Scan for the cell matching the given text and deliver its (X, Y) coordinate at center. 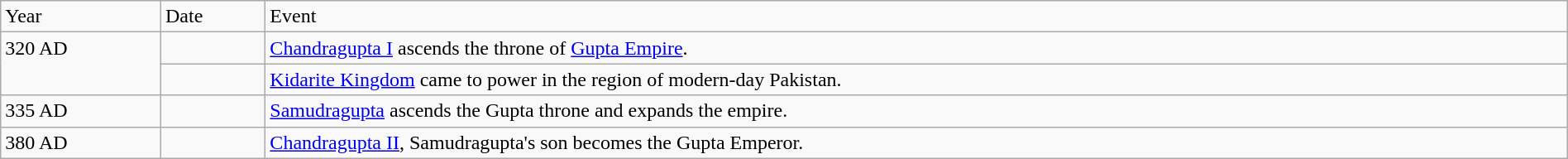
320 AD (81, 64)
Chandragupta I ascends the throne of Gupta Empire. (916, 48)
Year (81, 17)
335 AD (81, 111)
Samudragupta ascends the Gupta throne and expands the empire. (916, 111)
Kidarite Kingdom came to power in the region of modern-day Pakistan. (916, 79)
Chandragupta II, Samudragupta's son becomes the Gupta Emperor. (916, 142)
380 AD (81, 142)
Event (916, 17)
Date (213, 17)
